Determine the [X, Y] coordinate at the center of the cell enclosing the given text.  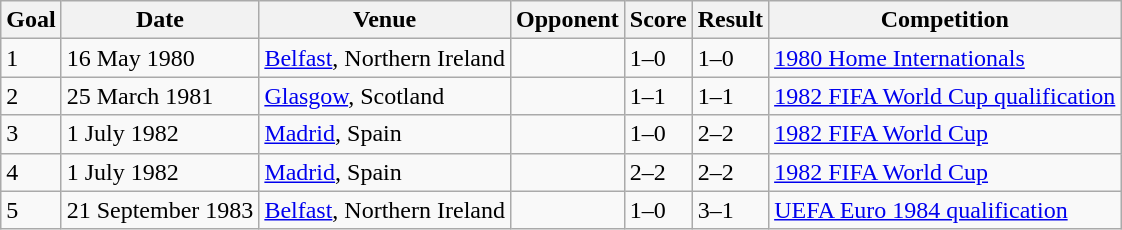
1980 Home Internationals [945, 58]
Opponent [567, 20]
Result [730, 20]
Date [160, 20]
Venue [385, 20]
1 [31, 58]
16 May 1980 [160, 58]
25 March 1981 [160, 96]
4 [31, 172]
5 [31, 210]
Competition [945, 20]
UEFA Euro 1984 qualification [945, 210]
Score [658, 20]
1982 FIFA World Cup qualification [945, 96]
Glasgow, Scotland [385, 96]
Goal [31, 20]
21 September 1983 [160, 210]
2 [31, 96]
3–1 [730, 210]
3 [31, 134]
